Detect which cell encompasses the target text, then output its (x, y) center coordinate. 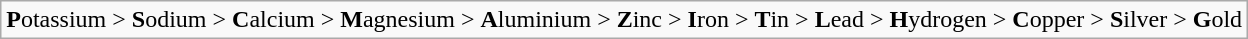
Potassium > Sodium > Calcium > Magnesium > Aluminium > Zinc > Iron > Tin > Lead > Hydrogen > Copper > Silver > Gold (624, 20)
